Capture the cell that displays the provided text and extract its (X, Y) central coordinate. 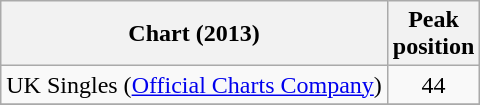
Peakposition (433, 34)
44 (433, 85)
Chart (2013) (194, 34)
UK Singles (Official Charts Company) (194, 85)
